Find where the given text appears and provide that cell's center as [X, Y] coordinate. 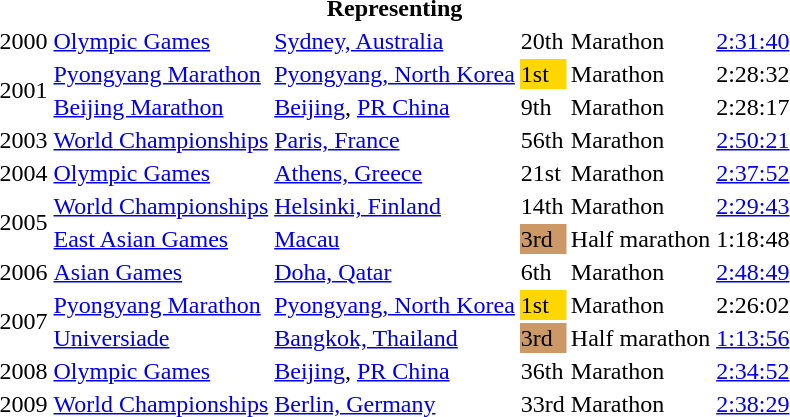
Asian Games [161, 272]
Universiade [161, 338]
East Asian Games [161, 239]
Paris, France [395, 140]
36th [542, 371]
Macau [395, 239]
6th [542, 272]
Bangkok, Thailand [395, 338]
21st [542, 173]
Helsinki, Finland [395, 206]
9th [542, 107]
Doha, Qatar [395, 272]
56th [542, 140]
20th [542, 41]
Athens, Greece [395, 173]
Sydney, Australia [395, 41]
Beijing Marathon [161, 107]
14th [542, 206]
